Pinpoint the cell where the given text exists, returning its (x, y) midpoint coordinate. 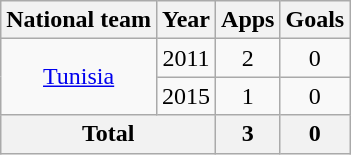
1 (248, 96)
Apps (248, 20)
Tunisia (79, 77)
National team (79, 20)
Total (108, 134)
3 (248, 134)
Goals (315, 20)
2 (248, 58)
2011 (186, 58)
2015 (186, 96)
Year (186, 20)
